Provide the [x, y] coordinate of the cell's center where the given text is located.  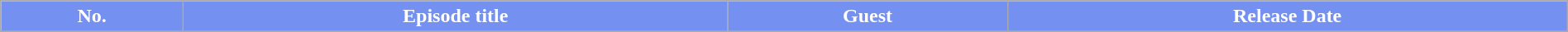
No. [93, 16]
Release Date [1287, 16]
Episode title [456, 16]
Guest [868, 16]
